Detect which cell encompasses the target text, then output its (x, y) center coordinate. 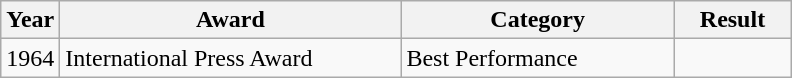
Category (538, 20)
Award (230, 20)
1964 (30, 58)
Result (732, 20)
Best Performance (538, 58)
Year (30, 20)
International Press Award (230, 58)
